For the text-containing cell, return its midpoint in [X, Y] coordinate format. 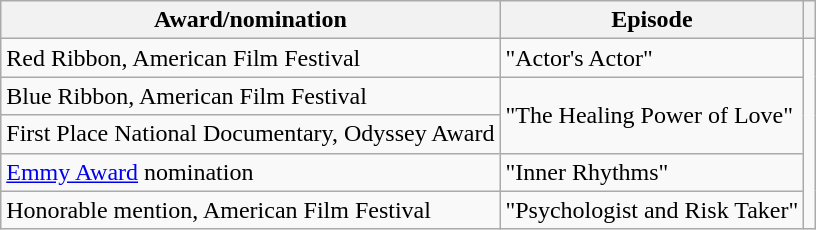
Blue Ribbon, American Film Festival [250, 96]
Award/nomination [250, 20]
"Inner Rhythms" [652, 172]
"Actor's Actor" [652, 58]
First Place National Documentary, Odyssey Award [250, 134]
Red Ribbon, American Film Festival [250, 58]
Episode [652, 20]
"The Healing Power of Love" [652, 115]
Emmy Award nomination [250, 172]
Honorable mention, American Film Festival [250, 210]
"Psychologist and Risk Taker" [652, 210]
